Provide the [x, y] coordinate of the cell's center where the given text is located.  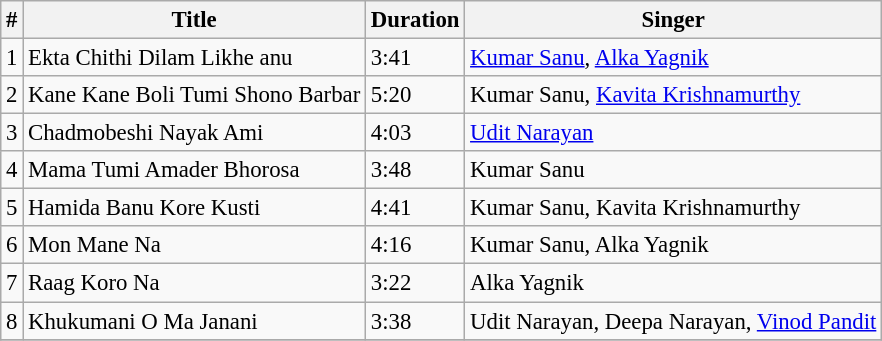
3:41 [416, 58]
Khukumani O Ma Janani [194, 321]
5:20 [416, 95]
# [12, 20]
6 [12, 245]
7 [12, 283]
Alka Yagnik [674, 283]
Title [194, 20]
5 [12, 208]
4:03 [416, 133]
Kumar Sanu [674, 170]
3 [12, 133]
2 [12, 95]
3:22 [416, 283]
3:48 [416, 170]
Mama Tumi Amader Bhorosa [194, 170]
4:41 [416, 208]
Chadmobeshi Nayak Ami [194, 133]
1 [12, 58]
Ekta Chithi Dilam Likhe anu [194, 58]
Mon Mane Na [194, 245]
Raag Koro Na [194, 283]
Hamida Banu Kore Kusti [194, 208]
Udit Narayan [674, 133]
4:16 [416, 245]
4 [12, 170]
Udit Narayan, Deepa Narayan, Vinod Pandit [674, 321]
8 [12, 321]
Singer [674, 20]
Duration [416, 20]
Kane Kane Boli Tumi Shono Barbar [194, 95]
3:38 [416, 321]
